Capture the cell that displays the provided text and extract its [X, Y] central coordinate. 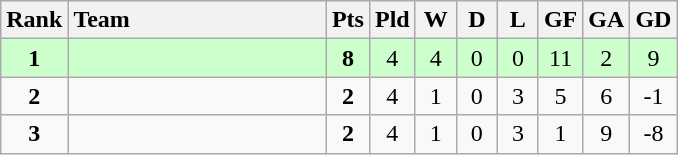
-1 [654, 96]
5 [560, 96]
D [476, 20]
Rank [34, 20]
8 [348, 58]
Pld [392, 20]
GD [654, 20]
L [518, 20]
GA [606, 20]
11 [560, 58]
W [436, 20]
-8 [654, 134]
GF [560, 20]
6 [606, 96]
Pts [348, 20]
Team [198, 20]
